Pinpoint the cell where the given text exists, returning its [X, Y] midpoint coordinate. 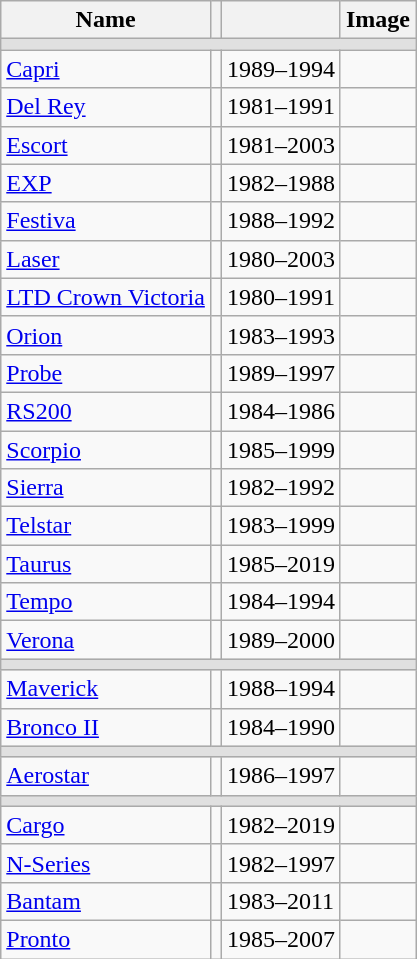
N-Series [106, 863]
Del Rey [106, 107]
Bantam [106, 901]
1989–2000 [280, 640]
Maverick [106, 689]
1980–2003 [280, 259]
1984–1994 [280, 602]
1988–1992 [280, 221]
LTD Crown Victoria [106, 297]
1983–2011 [280, 901]
Probe [106, 373]
Pronto [106, 939]
Bronco II [106, 727]
1984–1986 [280, 411]
1983–1993 [280, 335]
1985–2019 [280, 564]
Aerostar [106, 776]
1983–1999 [280, 526]
1981–2003 [280, 145]
Taurus [106, 564]
Cargo [106, 825]
Sierra [106, 488]
RS200 [106, 411]
1985–1999 [280, 449]
1989–1994 [280, 69]
1984–1990 [280, 727]
1982–2019 [280, 825]
Tempo [106, 602]
1986–1997 [280, 776]
Scorpio [106, 449]
Laser [106, 259]
1989–1997 [280, 373]
1985–2007 [280, 939]
1982–1992 [280, 488]
1988–1994 [280, 689]
1981–1991 [280, 107]
1982–1997 [280, 863]
Image [378, 20]
Capri [106, 69]
Name [106, 20]
EXP [106, 183]
Festiva [106, 221]
1982–1988 [280, 183]
Orion [106, 335]
Verona [106, 640]
Telstar [106, 526]
Escort [106, 145]
1980–1991 [280, 297]
